Provide the (X, Y) coordinate of the cell's center where the given text is located.  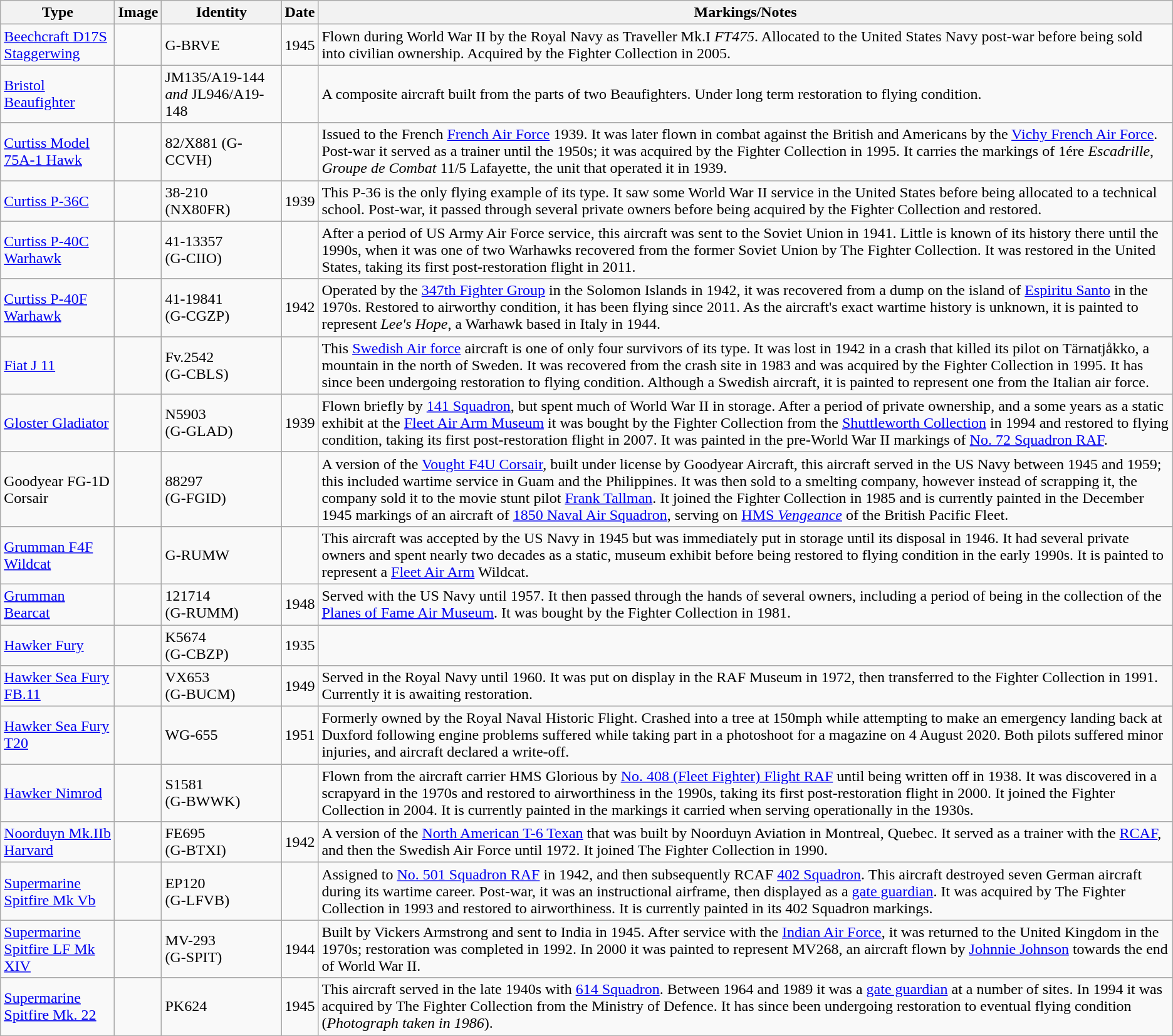
WG-655 (222, 735)
Hawker Fury (58, 645)
Supermarine Spitfire LF Mk XIV (58, 949)
Grumman Bearcat (58, 604)
Curtiss Model 75A-1 Hawk (58, 152)
Fv.2542(G-CBLS) (222, 365)
Grumman F4F Wildcat (58, 555)
Beechcraft D17S Staggerwing (58, 45)
1935 (300, 645)
88297(G-FGID) (222, 489)
EP120(G-LFVB) (222, 891)
Hawker Sea Fury FB.11 (58, 686)
Gloster Gladiator (58, 423)
1951 (300, 735)
38-210(NX80FR) (222, 200)
Date (300, 13)
Goodyear FG-1D Corsair (58, 489)
VX653(G-BUCM) (222, 686)
41-19841(G-CGZP) (222, 308)
Image (138, 13)
Curtiss P-40C Warhawk (58, 250)
Curtiss P-36C (58, 200)
PK624 (222, 1007)
1948 (300, 604)
Curtiss P-40F Warhawk (58, 308)
121714(G-RUMM) (222, 604)
FE695(G-BTXI) (222, 842)
Markings/Notes (746, 13)
Supermarine Spitfire Mk. 22 (58, 1007)
82/X881 (G-CCVH) (222, 152)
Hawker Sea Fury T20 (58, 735)
Identity (222, 13)
Hawker Nimrod (58, 793)
JM135/A19-144 and JL946/A19-148 (222, 94)
Type (58, 13)
N5903(G-GLAD) (222, 423)
MV-293(G-SPIT) (222, 949)
A composite aircraft built from the parts of two Beaufighters. Under long term restoration to flying condition. (746, 94)
K5674(G-CBZP) (222, 645)
41-13357(G-CIIO) (222, 250)
S1581(G-BWWK) (222, 793)
G-BRVE (222, 45)
1949 (300, 686)
G-RUMW (222, 555)
Noorduyn Mk.IIb Harvard (58, 842)
1944 (300, 949)
Bristol Beaufighter (58, 94)
Fiat J 11 (58, 365)
Supermarine Spitfire Mk Vb (58, 891)
